Detect which cell encompasses the target text, then output its [X, Y] center coordinate. 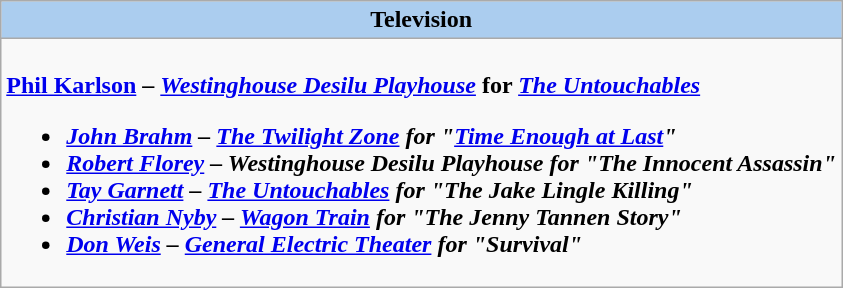
Television [422, 20]
